Determine the (X, Y) coordinate at the center of the cell enclosing the given text.  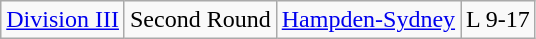
Hampden-Sydney (368, 20)
Second Round (200, 20)
L 9-17 (498, 20)
Division III (63, 20)
